Search for the cell housing the specified text and yield its [x, y] center coordinate. 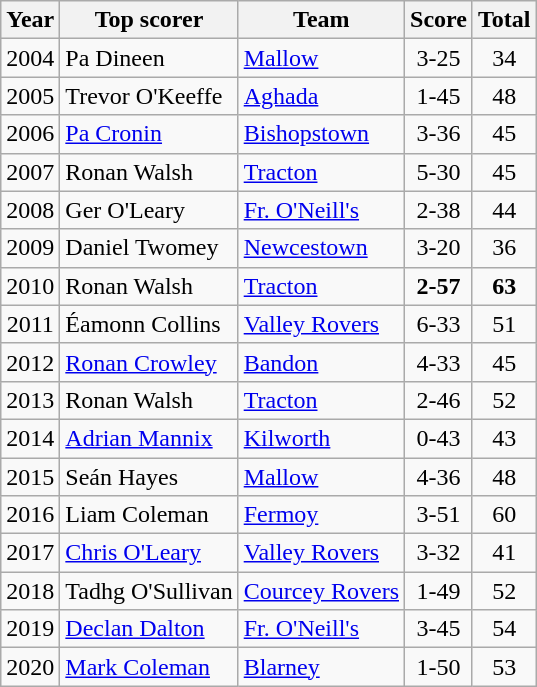
41 [504, 553]
Pa Cronin [149, 134]
Newcestown [321, 248]
Team [321, 20]
2010 [30, 286]
54 [504, 629]
Seán Hayes [149, 477]
Liam Coleman [149, 515]
Blarney [321, 667]
Trevor O'Keeffe [149, 96]
4-36 [439, 477]
2015 [30, 477]
60 [504, 515]
Year [30, 20]
2012 [30, 362]
44 [504, 210]
3-51 [439, 515]
2013 [30, 400]
Aghada [321, 96]
Pa Dineen [149, 58]
2009 [30, 248]
2018 [30, 591]
3-45 [439, 629]
36 [504, 248]
5-30 [439, 172]
2007 [30, 172]
2005 [30, 96]
Mark Coleman [149, 667]
2019 [30, 629]
2014 [30, 438]
Total [504, 20]
2-38 [439, 210]
Bishopstown [321, 134]
Daniel Twomey [149, 248]
1-50 [439, 667]
2-57 [439, 286]
Chris O'Leary [149, 553]
Kilworth [321, 438]
Éamonn Collins [149, 324]
Ger O'Leary [149, 210]
34 [504, 58]
4-33 [439, 362]
1-45 [439, 96]
Ronan Crowley [149, 362]
2011 [30, 324]
Courcey Rovers [321, 591]
3-25 [439, 58]
Score [439, 20]
2008 [30, 210]
2004 [30, 58]
2020 [30, 667]
3-32 [439, 553]
6-33 [439, 324]
53 [504, 667]
Declan Dalton [149, 629]
3-36 [439, 134]
43 [504, 438]
1-49 [439, 591]
Top scorer [149, 20]
Adrian Mannix [149, 438]
0-43 [439, 438]
Bandon [321, 362]
Fermoy [321, 515]
Tadhg O'Sullivan [149, 591]
51 [504, 324]
2016 [30, 515]
2-46 [439, 400]
2017 [30, 553]
63 [504, 286]
2006 [30, 134]
3-20 [439, 248]
